Search for the cell housing the specified text and yield its [X, Y] center coordinate. 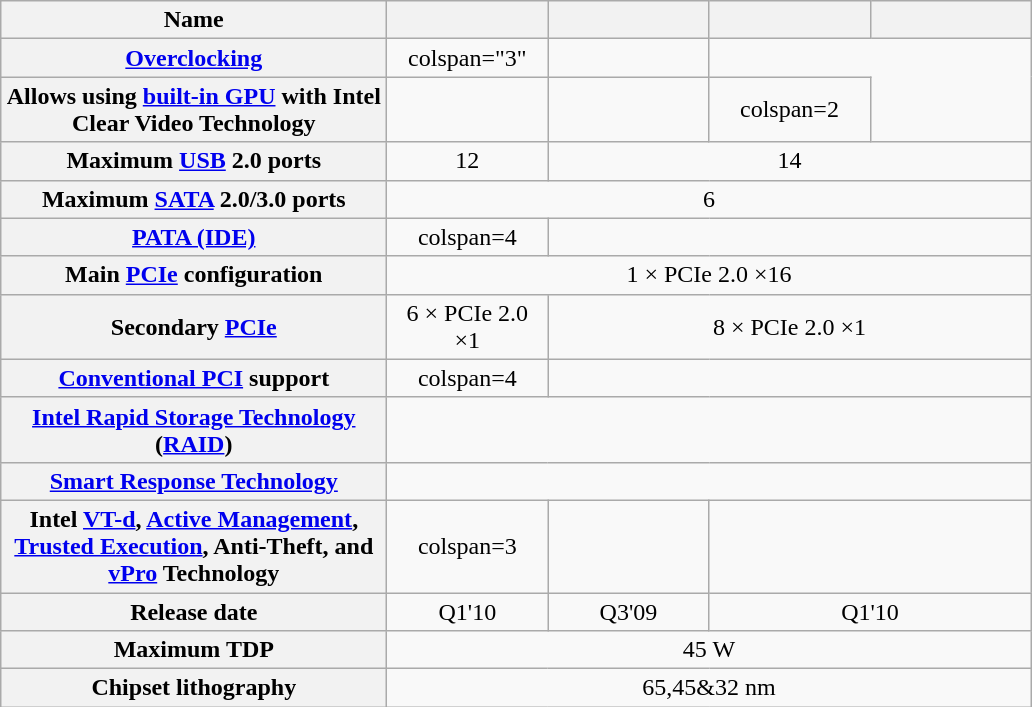
Secondary PCIe [194, 326]
Conventional PCI support [194, 378]
14 [790, 161]
6 × PCIe 2.0 ×1 [468, 326]
Release date [194, 611]
Intel VT-d, Active Management, Trusted Execution, Anti-Theft, and vPro Technology [194, 546]
Maximum USB 2.0 ports [194, 161]
Smart Response Technology [194, 481]
1 × PCIe 2.0 ×16 [709, 275]
Maximum TDP [194, 650]
Allows using built-in GPU with Intel Clear Video Technology [194, 110]
6 [709, 199]
Main PCIe configuration [194, 275]
65,45&32 nm [709, 688]
colspan=2 [790, 110]
Maximum SATA 2.0/3.0 ports [194, 199]
8 × PCIe 2.0 ×1 [790, 326]
Name [194, 20]
Q3'09 [628, 611]
PATA (IDE) [194, 237]
colspan="3" [468, 58]
45 W [709, 650]
Chipset lithography [194, 688]
Intel Rapid Storage Technology (RAID) [194, 430]
colspan=3 [468, 546]
Overclocking [194, 58]
12 [468, 161]
